Determine the (x, y) coordinate at the center of the cell enclosing the given text.  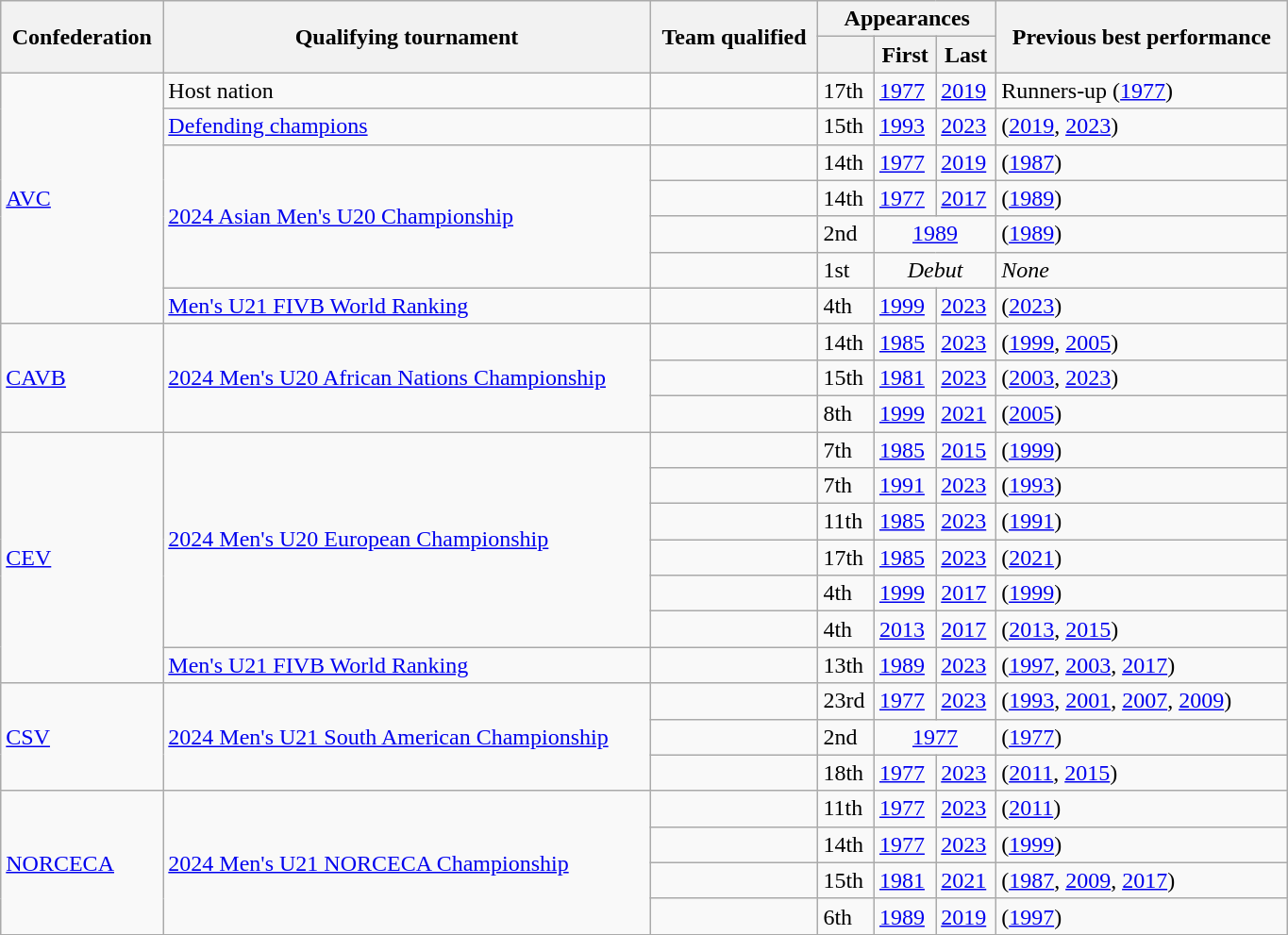
2013 (904, 629)
Previous best performance (1142, 37)
AVC (82, 198)
Appearances (908, 19)
2024 Men's U20 European Championship (407, 540)
6th (846, 916)
(2011) (1142, 809)
Runners-up (1977) (1142, 91)
(2003, 2023) (1142, 377)
CSV (82, 737)
(1997, 2003, 2017) (1142, 665)
None (1142, 270)
(1993) (1142, 486)
2024 Men's U21 NORCECA Championship (407, 862)
CEV (82, 558)
1991 (904, 486)
(2005) (1142, 413)
(1977) (1142, 737)
(1999, 2005) (1142, 342)
2024 Men's U20 African Nations Championship (407, 377)
(2021) (1142, 558)
(2019, 2023) (1142, 126)
(2011, 2015) (1142, 773)
1993 (904, 126)
(2013, 2015) (1142, 629)
13th (846, 665)
8th (846, 413)
(2023) (1142, 306)
Qualifying tournament (407, 37)
23rd (846, 701)
Confederation (82, 37)
First (904, 55)
1st (846, 270)
CAVB (82, 377)
18th (846, 773)
Last (966, 55)
(1987, 2009, 2017) (1142, 880)
NORCECA (82, 862)
Host nation (407, 91)
(1991) (1142, 522)
Debut (934, 270)
(1993, 2001, 2007, 2009) (1142, 701)
2024 Men's U21 South American Championship (407, 737)
(1997) (1142, 916)
Team qualified (734, 37)
2024 Asian Men's U20 Championship (407, 216)
Defending champions (407, 126)
2015 (966, 450)
(1987) (1142, 162)
